For the text-containing cell, return its midpoint in [x, y] coordinate format. 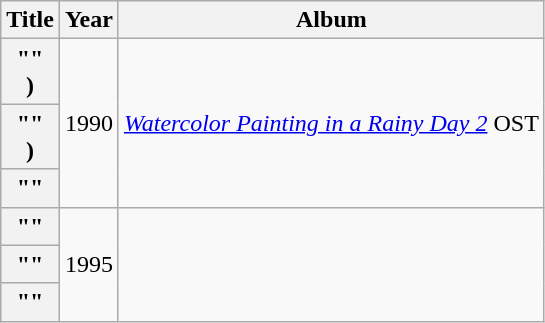
Watercolor Painting in a Rainy Day 2 OST [331, 123]
Album [331, 20]
1990 [88, 123]
Year [88, 20]
1995 [88, 264]
Title [30, 20]
